Locate the cell with the specified text and output its [X, Y] center coordinate. 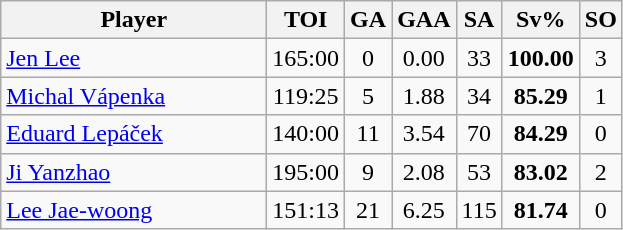
3 [600, 58]
21 [368, 210]
33 [479, 58]
SA [479, 20]
119:25 [306, 96]
Ji Yanzhao [134, 172]
81.74 [540, 210]
3.54 [424, 134]
5 [368, 96]
1 [600, 96]
70 [479, 134]
84.29 [540, 134]
151:13 [306, 210]
GA [368, 20]
165:00 [306, 58]
Player [134, 20]
115 [479, 210]
100.00 [540, 58]
TOI [306, 20]
1.88 [424, 96]
34 [479, 96]
Michal Vápenka [134, 96]
195:00 [306, 172]
Jen Lee [134, 58]
53 [479, 172]
85.29 [540, 96]
SO [600, 20]
83.02 [540, 172]
140:00 [306, 134]
6.25 [424, 210]
9 [368, 172]
0.00 [424, 58]
11 [368, 134]
Lee Jae-woong [134, 210]
2 [600, 172]
GAA [424, 20]
2.08 [424, 172]
Eduard Lepáček [134, 134]
Sv% [540, 20]
